Locate the cell with the specified text and output its [x, y] center coordinate. 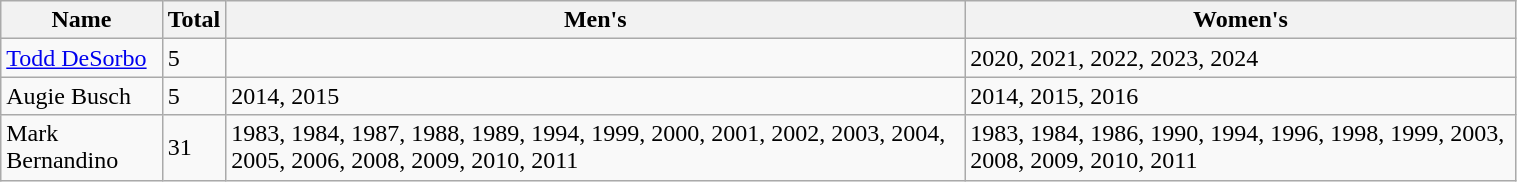
1983, 1984, 1987, 1988, 1989, 1994, 1999, 2000, 2001, 2002, 2003, 2004, 2005, 2006, 2008, 2009, 2010, 2011 [596, 148]
Mark Bernandino [82, 148]
31 [194, 148]
Women's [1240, 20]
2014, 2015, 2016 [1240, 96]
Total [194, 20]
2020, 2021, 2022, 2023, 2024 [1240, 58]
Todd DeSorbo [82, 58]
Augie Busch [82, 96]
1983, 1984, 1986, 1990, 1994, 1996, 1998, 1999, 2003, 2008, 2009, 2010, 2011 [1240, 148]
2014, 2015 [596, 96]
Men's [596, 20]
Name [82, 20]
